Identify which cell holds the provided text, then report its (x, y) central coordinate. 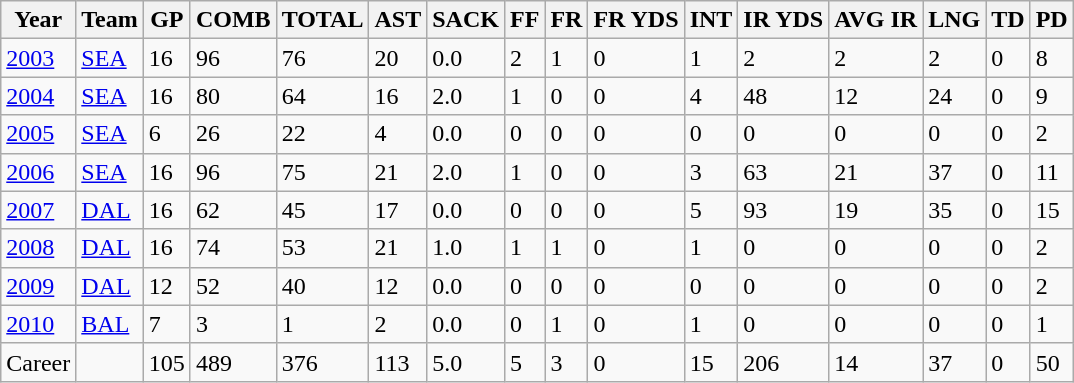
63 (784, 172)
TOTAL (322, 20)
76 (322, 58)
75 (322, 172)
26 (233, 134)
2006 (38, 172)
AST (398, 20)
19 (876, 210)
GP (166, 20)
PD (1052, 20)
7 (166, 324)
22 (322, 134)
2010 (38, 324)
24 (954, 96)
20 (398, 58)
2004 (38, 96)
40 (322, 286)
105 (166, 362)
TD (1008, 20)
8 (1052, 58)
2003 (38, 58)
2009 (38, 286)
14 (876, 362)
1.0 (466, 248)
Career (38, 362)
2005 (38, 134)
11 (1052, 172)
LNG (954, 20)
113 (398, 362)
52 (233, 286)
80 (233, 96)
5.0 (466, 362)
INT (711, 20)
53 (322, 248)
AVG IR (876, 20)
COMB (233, 20)
Year (38, 20)
2007 (38, 210)
62 (233, 210)
48 (784, 96)
Team (110, 20)
50 (1052, 362)
489 (233, 362)
FF (524, 20)
74 (233, 248)
FR YDS (636, 20)
93 (784, 210)
FR (566, 20)
35 (954, 210)
SACK (466, 20)
17 (398, 210)
2008 (38, 248)
45 (322, 210)
206 (784, 362)
6 (166, 134)
IR YDS (784, 20)
BAL (110, 324)
376 (322, 362)
9 (1052, 96)
64 (322, 96)
